Extract the (x, y) coordinate from the center of the cell holding the provided text.  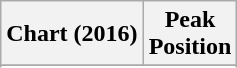
Chart (2016) (72, 34)
PeakPosition (190, 34)
